For the text-containing cell, return its midpoint in [x, y] coordinate format. 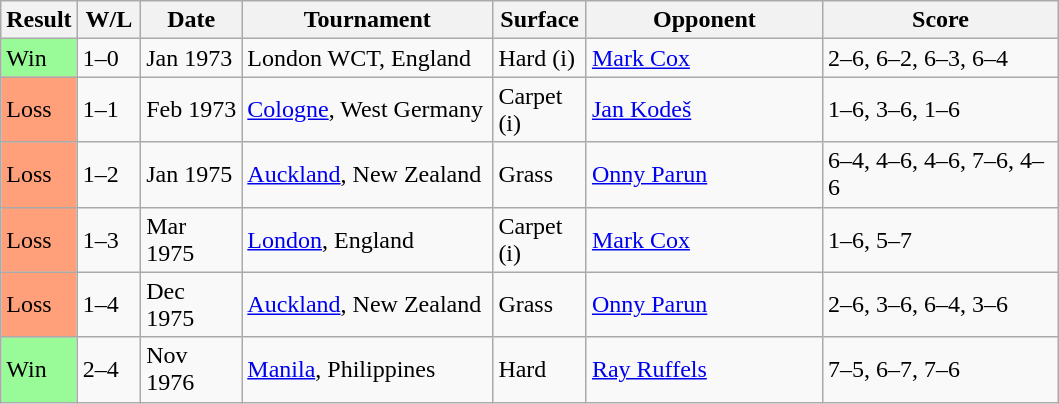
Feb 1973 [192, 110]
7–5, 6–7, 7–6 [940, 370]
1–1 [109, 110]
Surface [540, 20]
Mar 1975 [192, 240]
2–6, 6–2, 6–3, 6–4 [940, 58]
Hard [540, 370]
1–0 [109, 58]
Hard (i) [540, 58]
Jan 1973 [192, 58]
Dec 1975 [192, 304]
1–3 [109, 240]
1–6, 5–7 [940, 240]
Date [192, 20]
Nov 1976 [192, 370]
Score [940, 20]
1–6, 3–6, 1–6 [940, 110]
Manila, Philippines [368, 370]
London WCT, England [368, 58]
1–2 [109, 174]
6–4, 4–6, 4–6, 7–6, 4–6 [940, 174]
London, England [368, 240]
2–4 [109, 370]
W/L [109, 20]
Jan Kodeš [704, 110]
1–4 [109, 304]
Result [39, 20]
Opponent [704, 20]
Tournament [368, 20]
Ray Ruffels [704, 370]
Jan 1975 [192, 174]
2–6, 3–6, 6–4, 3–6 [940, 304]
Cologne, West Germany [368, 110]
